For the text-containing cell, return its midpoint in (x, y) coordinate format. 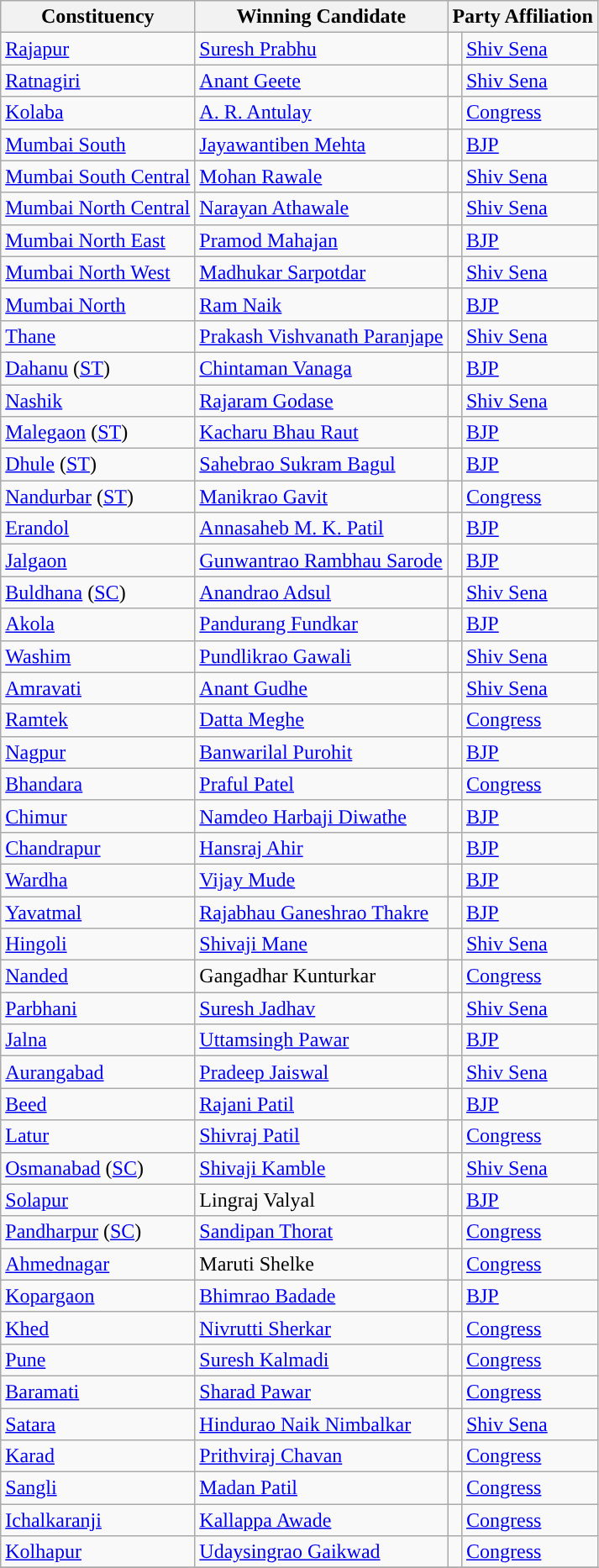
Wardha (97, 880)
Osmanabad (SC) (97, 1168)
Pandharpur (SC) (97, 1232)
Karad (97, 1456)
Maruti Shelke (321, 1264)
Madan Patil (321, 1488)
Nandurbar (ST) (97, 497)
Madhukar Sarpotdar (321, 272)
Suresh Jadhav (321, 1008)
Malegaon (ST) (97, 433)
Parbhani (97, 1008)
Akola (97, 624)
Constituency (97, 17)
Annasaheb M. K. Patil (321, 529)
Jalna (97, 1040)
Sahebrao Sukram Bagul (321, 465)
Baramati (97, 1392)
Nagpur (97, 752)
Banwarilal Purohit (321, 752)
Anant Geete (321, 81)
Mumbai North West (97, 272)
Manikrao Gavit (321, 497)
Aurangabad (97, 1072)
Mohan Rawale (321, 176)
Erandol (97, 529)
Narayan Athawale (321, 208)
Mumbai South Central (97, 176)
Anant Gudhe (321, 688)
Rajapur (97, 49)
Jayawantiben Mehta (321, 145)
A. R. Antulay (321, 113)
Kopargaon (97, 1296)
Washim (97, 656)
Shivaji Mane (321, 944)
Mumbai North East (97, 240)
Lingraj Valyal (321, 1200)
Nashik (97, 401)
Hindurao Naik Nimbalkar (321, 1424)
Pune (97, 1360)
Praful Patel (321, 784)
Ramtek (97, 720)
Party Affiliation (523, 17)
Beed (97, 1104)
Kacharu Bhau Raut (321, 433)
Thane (97, 336)
Rajabhau Ganeshrao Thakre (321, 912)
Chintaman Vanaga (321, 368)
Namdeo Harbaji Diwathe (321, 816)
Kallappa Awade (321, 1520)
Amravati (97, 688)
Gunwantrao Rambhau Sarode (321, 560)
Pundlikrao Gawali (321, 656)
Prithviraj Chavan (321, 1456)
Suresh Prabhu (321, 49)
Kolhapur (97, 1552)
Rajani Patil (321, 1104)
Mumbai North (97, 304)
Dhule (ST) (97, 465)
Chimur (97, 816)
Jalgaon (97, 560)
Winning Candidate (321, 17)
Ratnagiri (97, 81)
Pandurang Fundkar (321, 624)
Latur (97, 1136)
Sharad Pawar (321, 1392)
Khed (97, 1328)
Datta Meghe (321, 720)
Buldhana (SC) (97, 592)
Nanded (97, 976)
Yavatmal (97, 912)
Dahanu (ST) (97, 368)
Udaysingrao Gaikwad (321, 1552)
Ram Naik (321, 304)
Chandrapur (97, 848)
Pradeep Jaiswal (321, 1072)
Sangli (97, 1488)
Shivraj Patil (321, 1136)
Anandrao Adsul (321, 592)
Gangadhar Kunturkar (321, 976)
Uttamsingh Pawar (321, 1040)
Mumbai North Central (97, 208)
Bhandara (97, 784)
Rajaram Godase (321, 401)
Suresh Kalmadi (321, 1360)
Kolaba (97, 113)
Hansraj Ahir (321, 848)
Satara (97, 1424)
Solapur (97, 1200)
Pramod Mahajan (321, 240)
Bhimrao Badade (321, 1296)
Ahmednagar (97, 1264)
Hingoli (97, 944)
Ichalkaranji (97, 1520)
Mumbai South (97, 145)
Nivrutti Sherkar (321, 1328)
Vijay Mude (321, 880)
Shivaji Kamble (321, 1168)
Sandipan Thorat (321, 1232)
Prakash Vishvanath Paranjape (321, 336)
